Locate the cell with the specified text and output its [X, Y] center coordinate. 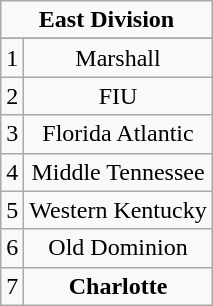
6 [12, 248]
4 [12, 172]
7 [12, 286]
2 [12, 96]
Florida Atlantic [118, 134]
3 [12, 134]
5 [12, 210]
Old Dominion [118, 248]
East Division [106, 20]
Marshall [118, 58]
Charlotte [118, 286]
Middle Tennessee [118, 172]
1 [12, 58]
FIU [118, 96]
Western Kentucky [118, 210]
